Capture the cell that displays the provided text and extract its (X, Y) central coordinate. 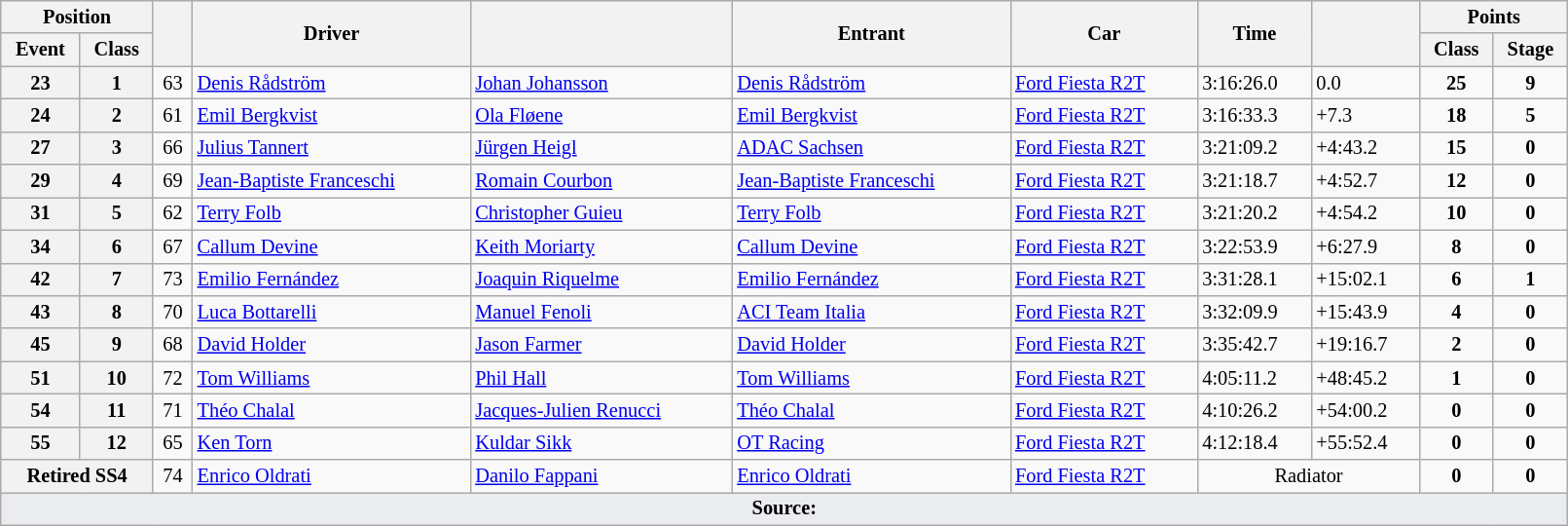
67 (172, 246)
Romain Courbon (602, 181)
62 (172, 213)
71 (172, 410)
73 (172, 280)
Source: (784, 508)
61 (172, 115)
Jürgen Heigl (602, 148)
ADAC Sachsen (871, 148)
55 (41, 443)
+4:54.2 (1365, 213)
74 (172, 476)
Manuel Fenoli (602, 312)
Ola Fløene (602, 115)
15 (1456, 148)
66 (172, 148)
Jacques-Julien Renucci (602, 410)
3:16:33.3 (1254, 115)
11 (117, 410)
63 (172, 83)
+4:52.7 (1365, 181)
3:22:53.9 (1254, 246)
23 (41, 83)
24 (41, 115)
Stage (1530, 50)
Time (1254, 33)
Points (1494, 17)
3:21:20.2 (1254, 213)
Entrant (871, 33)
+19:16.7 (1365, 345)
+48:45.2 (1365, 378)
+54:00.2 (1365, 410)
Danilo Fappani (602, 476)
7 (117, 280)
3:21:09.2 (1254, 148)
0.0 (1365, 83)
68 (172, 345)
Driver (332, 33)
Julius Tannert (332, 148)
65 (172, 443)
51 (41, 378)
Jason Farmer (602, 345)
31 (41, 213)
42 (41, 280)
Kuldar Sikk (602, 443)
27 (41, 148)
3 (117, 148)
34 (41, 246)
3:35:42.7 (1254, 345)
72 (172, 378)
25 (1456, 83)
Keith Moriarty (602, 246)
+6:27.9 (1365, 246)
Luca Bottarelli (332, 312)
Car (1104, 33)
4:10:26.2 (1254, 410)
+55:52.4 (1365, 443)
+15:02.1 (1365, 280)
3:31:28.1 (1254, 280)
+4:43.2 (1365, 148)
18 (1456, 115)
54 (41, 410)
4:05:11.2 (1254, 378)
Joaquin Riquelme (602, 280)
70 (172, 312)
3:16:26.0 (1254, 83)
Ken Torn (332, 443)
Johan Johansson (602, 83)
45 (41, 345)
+15:43.9 (1365, 312)
4:12:18.4 (1254, 443)
Christopher Guieu (602, 213)
OT Racing (871, 443)
3:32:09.9 (1254, 312)
3:21:18.7 (1254, 181)
Event (41, 50)
+7.3 (1365, 115)
69 (172, 181)
Phil Hall (602, 378)
43 (41, 312)
Retired SS4 (78, 476)
Radiator (1308, 476)
Position (78, 17)
29 (41, 181)
ACI Team Italia (871, 312)
